Capture the cell that displays the provided text and extract its [X, Y] central coordinate. 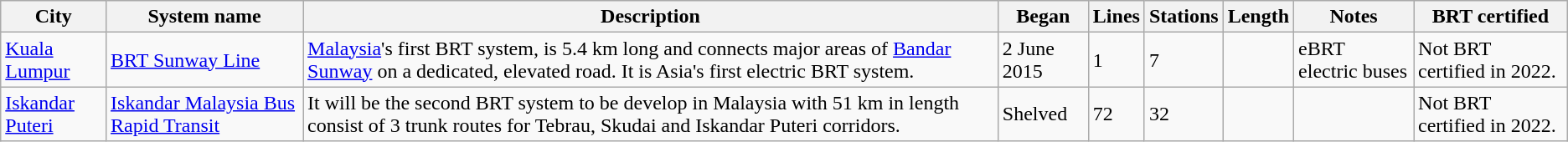
Description [651, 17]
Lines [1116, 17]
BRT Sunway Line [204, 60]
Stations [1184, 17]
Notes [1354, 17]
Length [1258, 17]
BRT certified [1491, 17]
7 [1184, 60]
72 [1116, 114]
2 June 2015 [1043, 60]
eBRT electric buses [1354, 60]
System name [204, 17]
Shelved [1043, 114]
32 [1184, 114]
Iskandar Puteri [54, 114]
City [54, 17]
Kuala Lumpur [54, 60]
1 [1116, 60]
Iskandar Malaysia Bus Rapid Transit [204, 114]
Began [1043, 17]
